Search for the cell housing the specified text and yield its (x, y) center coordinate. 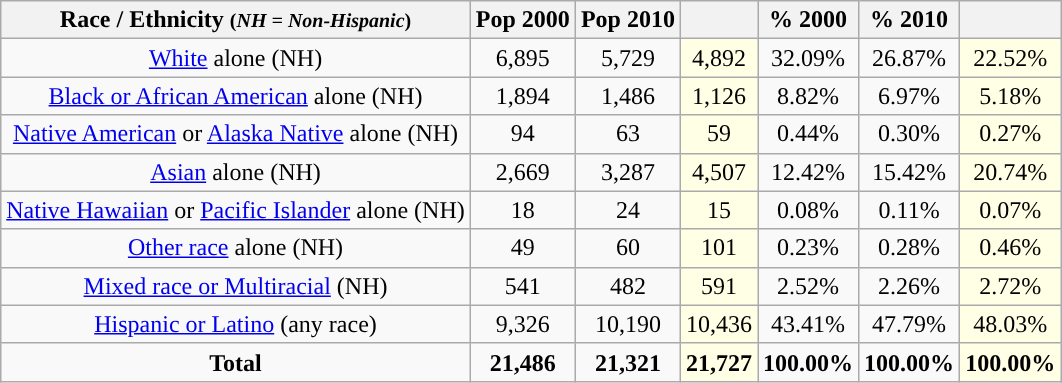
0.44% (808, 134)
10,190 (628, 324)
% 2000 (808, 20)
0.23% (808, 248)
21,727 (718, 362)
101 (718, 248)
6.97% (910, 96)
48.03% (1010, 324)
0.11% (910, 210)
2,669 (522, 172)
12.42% (808, 172)
482 (628, 286)
2.26% (910, 286)
Native Hawaiian or Pacific Islander alone (NH) (236, 210)
47.79% (910, 324)
1,894 (522, 96)
94 (522, 134)
Other race alone (NH) (236, 248)
21,321 (628, 362)
43.41% (808, 324)
2.52% (808, 286)
3,287 (628, 172)
8.82% (808, 96)
Black or African American alone (NH) (236, 96)
0.28% (910, 248)
49 (522, 248)
Asian alone (NH) (236, 172)
22.52% (1010, 58)
Mixed race or Multiracial (NH) (236, 286)
24 (628, 210)
Race / Ethnicity (NH = Non-Hispanic) (236, 20)
5,729 (628, 58)
4,892 (718, 58)
0.27% (1010, 134)
0.07% (1010, 210)
Pop 2000 (522, 20)
15 (718, 210)
541 (522, 286)
18 (522, 210)
9,326 (522, 324)
26.87% (910, 58)
Native American or Alaska Native alone (NH) (236, 134)
5.18% (1010, 96)
32.09% (808, 58)
20.74% (1010, 172)
6,895 (522, 58)
63 (628, 134)
White alone (NH) (236, 58)
0.30% (910, 134)
1,126 (718, 96)
591 (718, 286)
59 (718, 134)
15.42% (910, 172)
21,486 (522, 362)
10,436 (718, 324)
1,486 (628, 96)
Hispanic or Latino (any race) (236, 324)
4,507 (718, 172)
Pop 2010 (628, 20)
0.46% (1010, 248)
60 (628, 248)
% 2010 (910, 20)
Total (236, 362)
2.72% (1010, 286)
0.08% (808, 210)
